Search for the cell housing the specified text and yield its (X, Y) center coordinate. 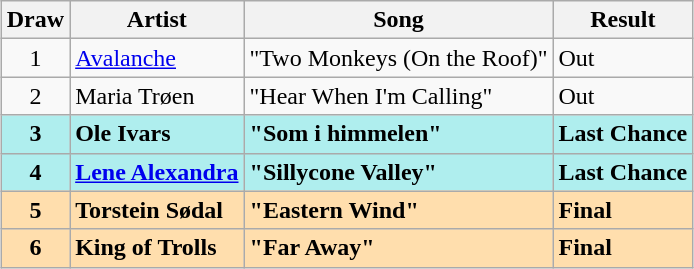
Song (398, 20)
"Far Away" (398, 248)
Maria Trøen (157, 96)
"Som i himmelen" (398, 134)
Avalanche (157, 58)
6 (35, 248)
Ole Ivars (157, 134)
Artist (157, 20)
3 (35, 134)
5 (35, 210)
Torstein Sødal (157, 210)
Draw (35, 20)
2 (35, 96)
King of Trolls (157, 248)
"Two Monkeys (On the Roof)" (398, 58)
Lene Alexandra (157, 172)
"Eastern Wind" (398, 210)
4 (35, 172)
"Hear When I'm Calling" (398, 96)
Result (623, 20)
"Sillycone Valley" (398, 172)
1 (35, 58)
